Return the [X, Y] coordinate for the center point of the cell that contains the specified text.  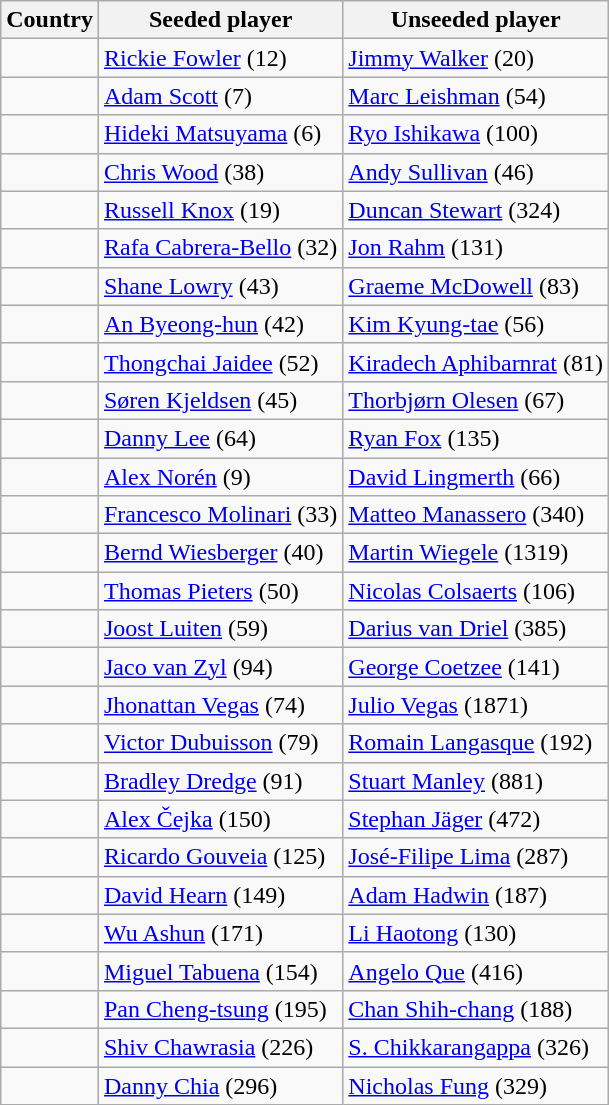
Thomas Pieters (50) [220, 591]
Hideki Matsuyama (6) [220, 134]
Stephan Jäger (472) [476, 819]
Chris Wood (38) [220, 172]
Seeded player [220, 20]
Jhonattan Vegas (74) [220, 705]
Adam Hadwin (187) [476, 895]
Alex Norén (9) [220, 477]
Thorbjørn Olesen (67) [476, 400]
Nicholas Fung (329) [476, 1085]
Rickie Fowler (12) [220, 58]
George Coetzee (141) [476, 667]
Stuart Manley (881) [476, 781]
Ryan Fox (135) [476, 438]
Graeme McDowell (83) [476, 286]
Duncan Stewart (324) [476, 210]
Shiv Chawrasia (226) [220, 1047]
Francesco Molinari (33) [220, 515]
Alex Čejka (150) [220, 819]
José-Filipe Lima (287) [476, 857]
Ryo Ishikawa (100) [476, 134]
Jaco van Zyl (94) [220, 667]
Country [50, 20]
Bradley Dredge (91) [220, 781]
Wu Ashun (171) [220, 933]
S. Chikkarangappa (326) [476, 1047]
Miguel Tabuena (154) [220, 971]
Danny Lee (64) [220, 438]
Angelo Que (416) [476, 971]
Søren Kjeldsen (45) [220, 400]
David Lingmerth (66) [476, 477]
Li Haotong (130) [476, 933]
Victor Dubuisson (79) [220, 743]
Marc Leishman (54) [476, 96]
Joost Luiten (59) [220, 629]
Kiradech Aphibarnrat (81) [476, 362]
Jon Rahm (131) [476, 248]
Jimmy Walker (20) [476, 58]
Bernd Wiesberger (40) [220, 553]
Unseeded player [476, 20]
David Hearn (149) [220, 895]
Martin Wiegele (1319) [476, 553]
Chan Shih-chang (188) [476, 1009]
Shane Lowry (43) [220, 286]
Nicolas Colsaerts (106) [476, 591]
Darius van Driel (385) [476, 629]
Russell Knox (19) [220, 210]
Ricardo Gouveia (125) [220, 857]
Andy Sullivan (46) [476, 172]
Danny Chia (296) [220, 1085]
Adam Scott (7) [220, 96]
Rafa Cabrera-Bello (32) [220, 248]
Kim Kyung-tae (56) [476, 324]
Pan Cheng-tsung (195) [220, 1009]
Romain Langasque (192) [476, 743]
Julio Vegas (1871) [476, 705]
An Byeong-hun (42) [220, 324]
Matteo Manassero (340) [476, 515]
Thongchai Jaidee (52) [220, 362]
